Search for the cell housing the specified text and yield its [x, y] center coordinate. 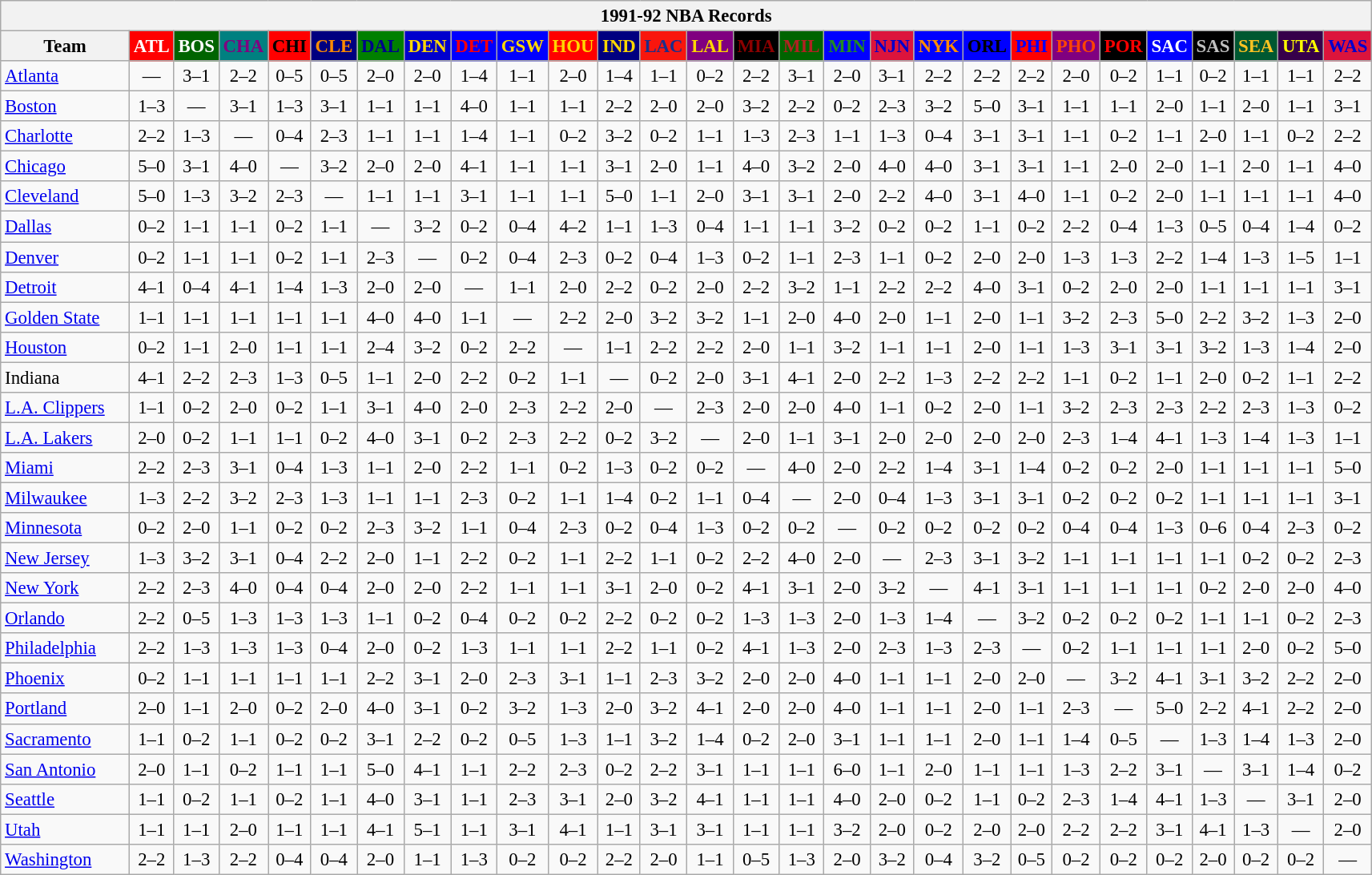
Portland [66, 709]
GSW [522, 46]
Utah [66, 829]
San Antonio [66, 769]
Chicago [66, 167]
DEN [428, 46]
WAS [1348, 46]
LAC [663, 46]
Dallas [66, 227]
MIA [756, 46]
New York [66, 588]
Milwaukee [66, 498]
L.A. Clippers [66, 408]
SEA [1256, 46]
Philadelphia [66, 648]
Atlanta [66, 76]
Miami [66, 468]
0–6 [1213, 528]
Boston [66, 107]
Houston [66, 347]
NJN [892, 46]
ATL [151, 46]
PHI [1032, 46]
Orlando [66, 619]
CHA [243, 46]
MIN [847, 46]
New Jersey [66, 558]
SAC [1169, 46]
Phoenix [66, 679]
Detroit [66, 287]
5–1 [428, 829]
1991-92 NBA Records [686, 16]
IND [619, 46]
LAL [710, 46]
L.A. Lakers [66, 437]
Denver [66, 257]
1–5 [1301, 257]
Sacramento [66, 739]
SAS [1213, 46]
Indiana [66, 377]
ORL [987, 46]
Seattle [66, 799]
Golden State [66, 317]
4–2 [573, 227]
DET [474, 46]
MIL [802, 46]
UTA [1301, 46]
Charlotte [66, 136]
CLE [333, 46]
Cleveland [66, 196]
Minnesota [66, 528]
BOS [196, 46]
HOU [573, 46]
POR [1123, 46]
2–4 [381, 347]
Washington [66, 860]
DAL [381, 46]
PHO [1076, 46]
Team [66, 46]
CHI [289, 46]
6–0 [847, 769]
NYK [939, 46]
